Determine the [x, y] coordinate at the center of the cell enclosing the given text.  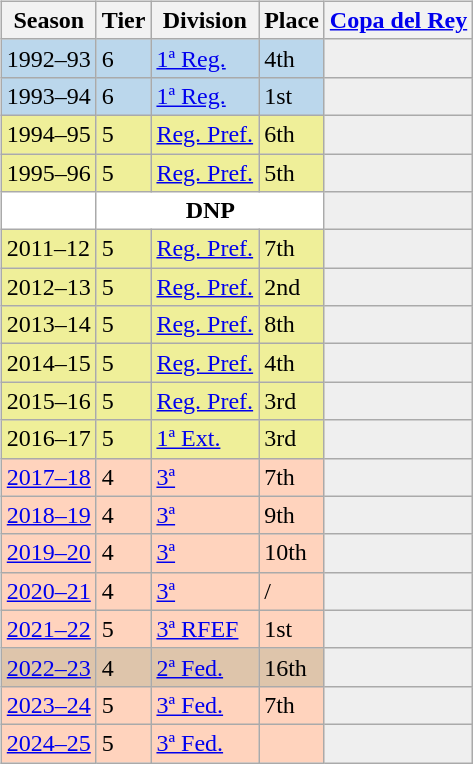
2013–14 [48, 325]
1995–96 [48, 173]
1993–94 [48, 96]
2020–21 [48, 591]
Copa del Rey [398, 20]
8th [292, 325]
6th [292, 134]
2011–12 [48, 249]
Place [292, 20]
1994–95 [48, 134]
5th [292, 173]
2024–25 [48, 743]
2021–22 [48, 629]
2023–24 [48, 705]
3ª RFEF [205, 629]
2016–17 [48, 439]
1992–93 [48, 58]
2019–20 [48, 553]
2018–19 [48, 515]
2nd [292, 287]
1ª Ext. [205, 439]
2012–13 [48, 287]
2017–18 [48, 477]
Tier [124, 20]
16th [292, 667]
2014–15 [48, 363]
2022–23 [48, 667]
2015–16 [48, 401]
10th [292, 553]
Season [48, 20]
DNP [210, 211]
2ª Fed. [205, 667]
/ [292, 591]
9th [292, 515]
Division [205, 20]
